Provide the [x, y] coordinate of the cell's center where the given text is located.  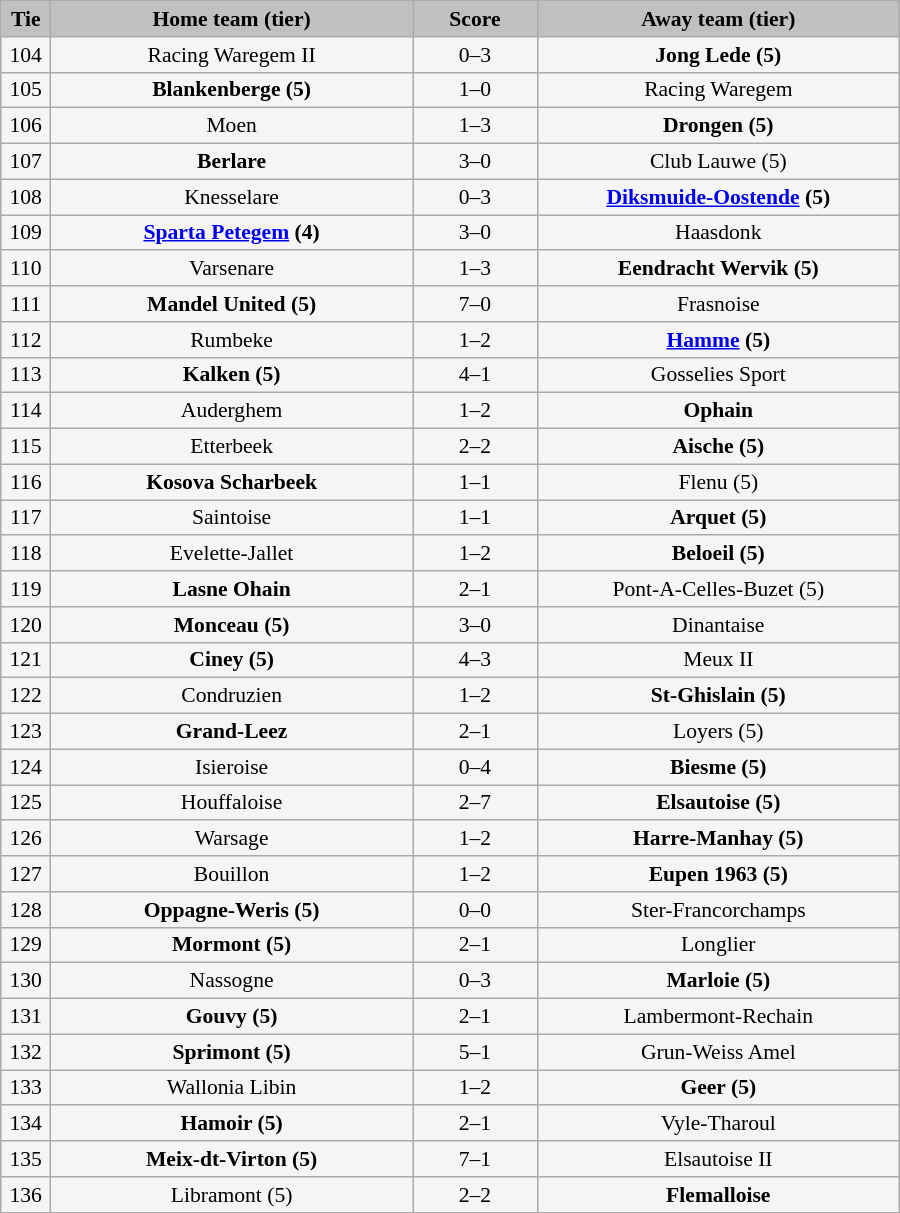
Dinantaise [718, 625]
120 [26, 625]
Grand-Leez [232, 732]
Houffaloise [232, 803]
Elsautoise (5) [718, 803]
Sprimont (5) [232, 1052]
Rumbeke [232, 340]
2–7 [476, 803]
Etterbeek [232, 447]
128 [26, 910]
Longlier [718, 945]
Condruzien [232, 696]
Kalken (5) [232, 375]
Warsage [232, 839]
Wallonia Libin [232, 1088]
Racing Waregem II [232, 55]
119 [26, 589]
Loyers (5) [718, 732]
109 [26, 233]
Meux II [718, 660]
Meix-dt-Virton (5) [232, 1159]
St-Ghislain (5) [718, 696]
Eendracht Wervik (5) [718, 269]
104 [26, 55]
Sparta Petegem (4) [232, 233]
Beloeil (5) [718, 554]
126 [26, 839]
Harre-Manhay (5) [718, 839]
4–3 [476, 660]
123 [26, 732]
Grun-Weiss Amel [718, 1052]
130 [26, 981]
105 [26, 90]
Drongen (5) [718, 126]
4–1 [476, 375]
Mormont (5) [232, 945]
133 [26, 1088]
125 [26, 803]
Knesselare [232, 197]
Vyle-Tharoul [718, 1124]
Hamoir (5) [232, 1124]
108 [26, 197]
117 [26, 518]
115 [26, 447]
Auderghem [232, 411]
135 [26, 1159]
Tie [26, 19]
Nassogne [232, 981]
124 [26, 767]
Mandel United (5) [232, 304]
Oppagne-Weris (5) [232, 910]
127 [26, 874]
Evelette-Jallet [232, 554]
Geer (5) [718, 1088]
113 [26, 375]
0–4 [476, 767]
Flenu (5) [718, 482]
Score [476, 19]
Flemalloise [718, 1195]
Pont-A-Celles-Buzet (5) [718, 589]
132 [26, 1052]
116 [26, 482]
129 [26, 945]
Away team (tier) [718, 19]
Home team (tier) [232, 19]
122 [26, 696]
Isieroise [232, 767]
Lambermont-Rechain [718, 1017]
111 [26, 304]
121 [26, 660]
107 [26, 162]
Aische (5) [718, 447]
Eupen 1963 (5) [718, 874]
Moen [232, 126]
Ciney (5) [232, 660]
Saintoise [232, 518]
112 [26, 340]
Berlare [232, 162]
Jong Lede (5) [718, 55]
Blankenberge (5) [232, 90]
Gosselies Sport [718, 375]
136 [26, 1195]
5–1 [476, 1052]
114 [26, 411]
1–0 [476, 90]
110 [26, 269]
Ster-Francorchamps [718, 910]
Gouvy (5) [232, 1017]
Marloie (5) [718, 981]
Diksmuide-Oostende (5) [718, 197]
Kosova Scharbeek [232, 482]
7–0 [476, 304]
106 [26, 126]
Racing Waregem [718, 90]
Lasne Ohain [232, 589]
Hamme (5) [718, 340]
Ophain [718, 411]
Arquet (5) [718, 518]
7–1 [476, 1159]
Haasdonk [718, 233]
Biesme (5) [718, 767]
134 [26, 1124]
131 [26, 1017]
Elsautoise II [718, 1159]
Varsenare [232, 269]
Club Lauwe (5) [718, 162]
Libramont (5) [232, 1195]
118 [26, 554]
Monceau (5) [232, 625]
Frasnoise [718, 304]
0–0 [476, 910]
Bouillon [232, 874]
